Output the [X, Y] coordinate of the center of the cell containing the given text.  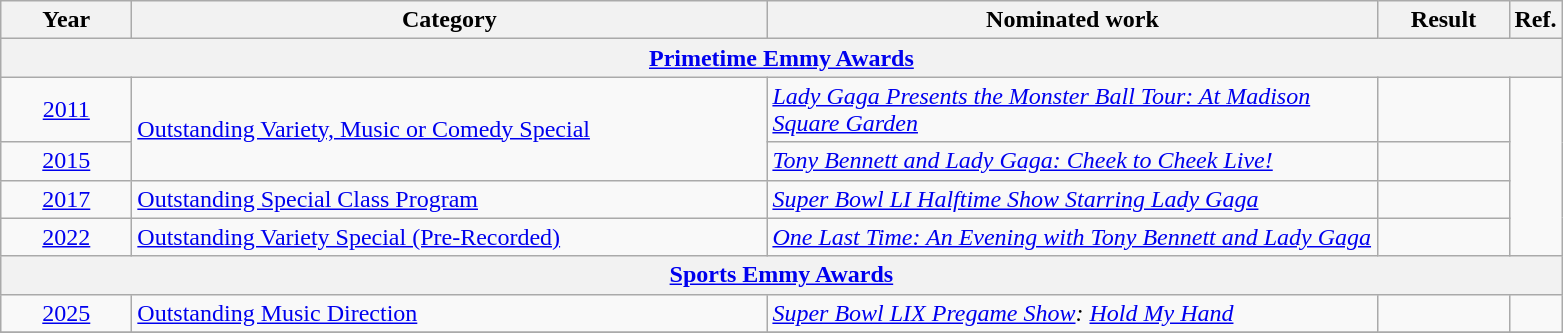
2015 [66, 161]
Nominated work [1072, 20]
One Last Time: An Evening with Tony Bennett and Lady Gaga [1072, 237]
Lady Gaga Presents the Monster Ball Tour: At Madison Square Garden [1072, 110]
Year [66, 20]
Category [450, 20]
Outstanding Variety, Music or Comedy Special [450, 128]
Sports Emmy Awards [782, 275]
Primetime Emmy Awards [782, 58]
Super Bowl LI Halftime Show Starring Lady Gaga [1072, 199]
Tony Bennett and Lady Gaga: Cheek to Cheek Live! [1072, 161]
Outstanding Special Class Program [450, 199]
2017 [66, 199]
Result [1444, 20]
2022 [66, 237]
2025 [66, 313]
2011 [66, 110]
Super Bowl LIX Pregame Show: Hold My Hand [1072, 313]
Outstanding Variety Special (Pre-Recorded) [450, 237]
Ref. [1536, 20]
Outstanding Music Direction [450, 313]
